Return [X, Y] of the center of cell containing provided text 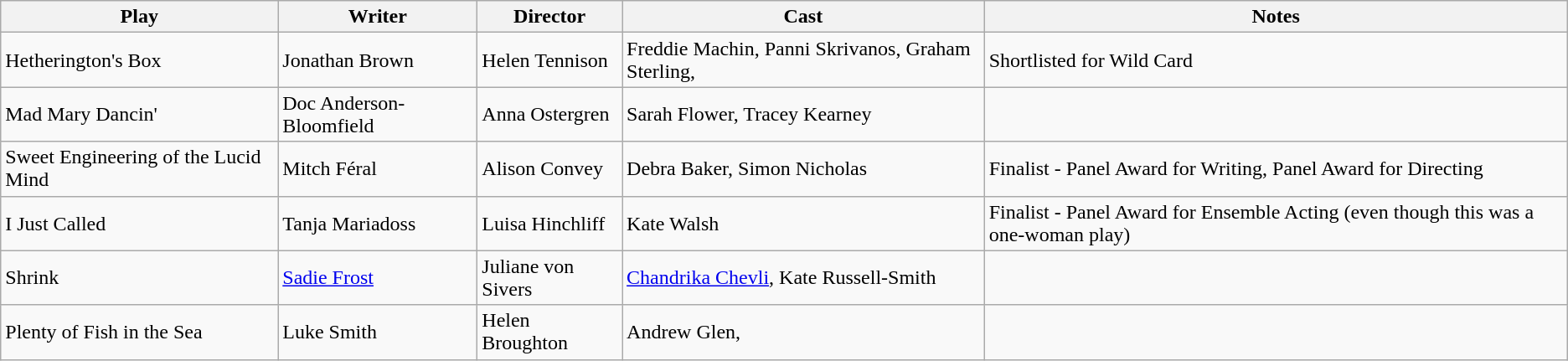
Anna Ostergren [549, 114]
Juliane von Sivers [549, 278]
Play [139, 17]
Luke Smith [378, 332]
Cast [804, 17]
Shrink [139, 278]
Chandrika Chevli, Kate Russell-Smith [804, 278]
Mad Mary Dancin' [139, 114]
Doc Anderson-Bloomfield [378, 114]
Finalist - Panel Award for Ensemble Acting (even though this was a one-woman play) [1276, 223]
Helen Tennison [549, 60]
Hetherington's Box [139, 60]
Mitch Féral [378, 169]
Alison Convey [549, 169]
Finalist - Panel Award for Writing, Panel Award for Directing [1276, 169]
Writer [378, 17]
I Just Called [139, 223]
Director [549, 17]
Jonathan Brown [378, 60]
Andrew Glen, [804, 332]
Sadie Frost [378, 278]
Notes [1276, 17]
Sarah Flower, Tracey Kearney [804, 114]
Freddie Machin, Panni Skrivanos, Graham Sterling, [804, 60]
Shortlisted for Wild Card [1276, 60]
Helen Broughton [549, 332]
Debra Baker, Simon Nicholas [804, 169]
Kate Walsh [804, 223]
Luisa Hinchliff [549, 223]
Tanja Mariadoss [378, 223]
Plenty of Fish in the Sea [139, 332]
Sweet Engineering of the Lucid Mind [139, 169]
